Find where the given text appears and provide that cell's center as (X, Y) coordinate. 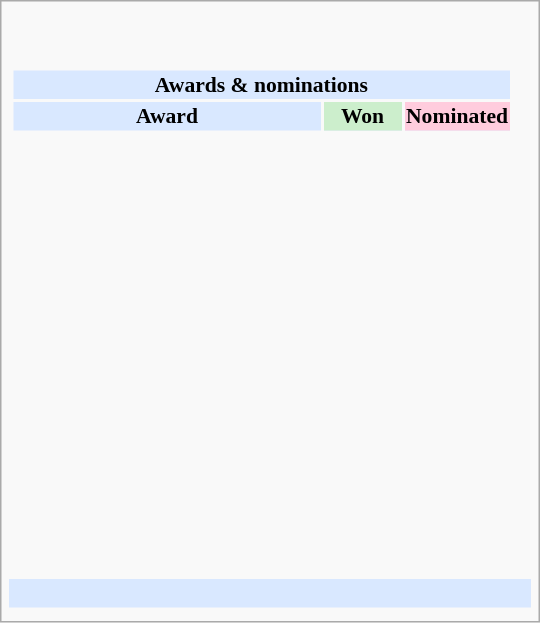
Won (363, 116)
Awards & nominations (261, 84)
Nominated (458, 116)
Awards & nominations Award Won Nominated (270, 308)
Award (166, 116)
